Find where the given text appears and provide that cell's center as [x, y] coordinate. 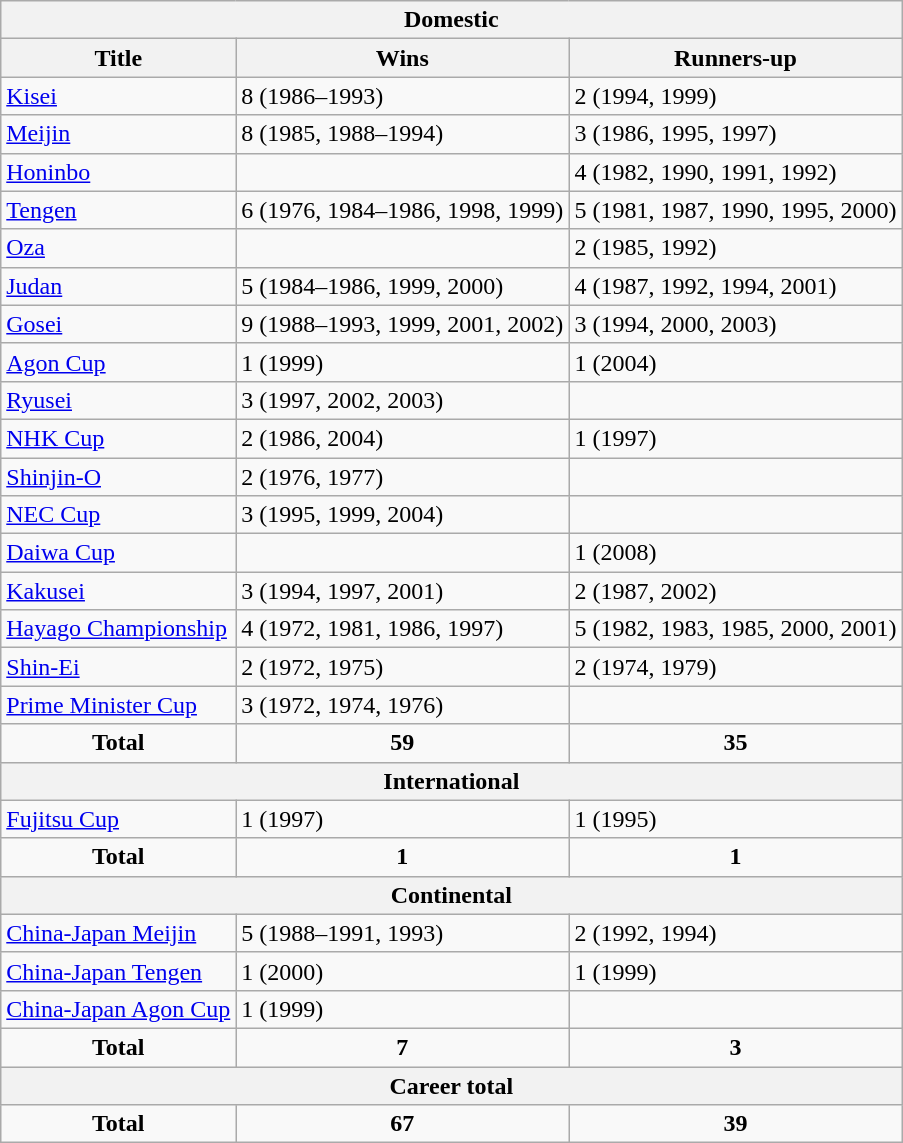
Hayago Championship [118, 629]
2 (1987, 2002) [736, 591]
1 (2004) [736, 362]
Kakusei [118, 591]
Title [118, 58]
NEC Cup [118, 515]
Shin-Ei [118, 667]
China-Japan Tengen [118, 971]
Daiwa Cup [118, 553]
Gosei [118, 324]
Ryusei [118, 400]
Meijin [118, 134]
China-Japan Meijin [118, 933]
7 [402, 1047]
China-Japan Agon Cup [118, 1009]
Judan [118, 286]
3 (1994, 2000, 2003) [736, 324]
4 (1987, 1992, 1994, 2001) [736, 286]
Runners-up [736, 58]
5 (1982, 1983, 1985, 2000, 2001) [736, 629]
3 (1995, 1999, 2004) [402, 515]
Prime Minister Cup [118, 705]
59 [402, 743]
35 [736, 743]
2 (1994, 1999) [736, 96]
5 (1988–1991, 1993) [402, 933]
8 (1986–1993) [402, 96]
NHK Cup [118, 438]
5 (1981, 1987, 1990, 1995, 2000) [736, 210]
1 (2000) [402, 971]
3 [736, 1047]
3 (1986, 1995, 1997) [736, 134]
5 (1984–1986, 1999, 2000) [402, 286]
8 (1985, 1988–1994) [402, 134]
Oza [118, 248]
4 (1972, 1981, 1986, 1997) [402, 629]
3 (1972, 1974, 1976) [402, 705]
3 (1997, 2002, 2003) [402, 400]
2 (1985, 1992) [736, 248]
67 [402, 1124]
Fujitsu Cup [118, 819]
1 (1995) [736, 819]
Shinjin-O [118, 477]
2 (1974, 1979) [736, 667]
1 (2008) [736, 553]
Agon Cup [118, 362]
3 (1994, 1997, 2001) [402, 591]
2 (1992, 1994) [736, 933]
6 (1976, 1984–1986, 1998, 1999) [402, 210]
Kisei [118, 96]
Tengen [118, 210]
Continental [452, 895]
International [452, 781]
2 (1976, 1977) [402, 477]
Wins [402, 58]
4 (1982, 1990, 1991, 1992) [736, 172]
Honinbo [118, 172]
2 (1972, 1975) [402, 667]
39 [736, 1124]
2 (1986, 2004) [402, 438]
9 (1988–1993, 1999, 2001, 2002) [402, 324]
Career total [452, 1085]
Domestic [452, 20]
